Capture the cell that displays the provided text and extract its (x, y) central coordinate. 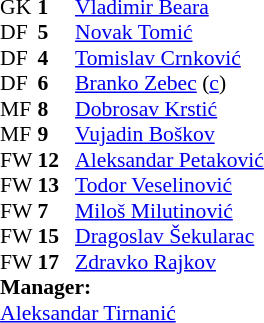
Zdravko Rajkov (170, 262)
5 (57, 33)
12 (57, 160)
6 (57, 83)
13 (57, 185)
Manager: (132, 287)
Branko Zebec (c) (170, 83)
8 (57, 109)
15 (57, 237)
4 (57, 58)
17 (57, 262)
Tomislav Crnković (170, 58)
Aleksandar Petaković (170, 160)
Todor Veselinović (170, 185)
Vujadin Boškov (170, 135)
7 (57, 211)
Dragoslav Šekularac (170, 237)
9 (57, 135)
Miloš Milutinović (170, 211)
Dobrosav Krstić (170, 109)
Novak Tomić (170, 33)
